Search for the cell housing the specified text and yield its [X, Y] center coordinate. 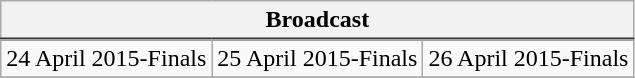
26 April 2015-Finals [528, 59]
Broadcast [318, 20]
24 April 2015-Finals [106, 59]
25 April 2015-Finals [318, 59]
